Find where the given text appears and provide that cell's center as (X, Y) coordinate. 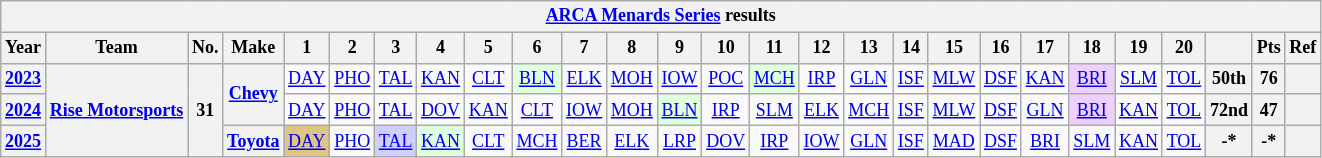
BER (584, 140)
2024 (24, 110)
15 (954, 48)
ARCA Menards Series results (661, 16)
18 (1092, 48)
POC (726, 78)
16 (1001, 48)
1 (307, 48)
No. (206, 48)
Team (116, 48)
2025 (24, 140)
Pts (1268, 48)
17 (1045, 48)
31 (206, 110)
76 (1268, 78)
13 (869, 48)
8 (632, 48)
2 (352, 48)
11 (774, 48)
Year (24, 48)
6 (537, 48)
72nd (1230, 110)
50th (1230, 78)
LRP (680, 140)
Make (254, 48)
9 (680, 48)
Rise Motorsports (116, 110)
19 (1139, 48)
Chevy (254, 94)
10 (726, 48)
2023 (24, 78)
Ref (1303, 48)
3 (396, 48)
MAD (954, 140)
5 (488, 48)
12 (822, 48)
7 (584, 48)
47 (1268, 110)
20 (1184, 48)
14 (912, 48)
4 (441, 48)
Toyota (254, 140)
